Scan for the cell matching the given text and deliver its (X, Y) coordinate at center. 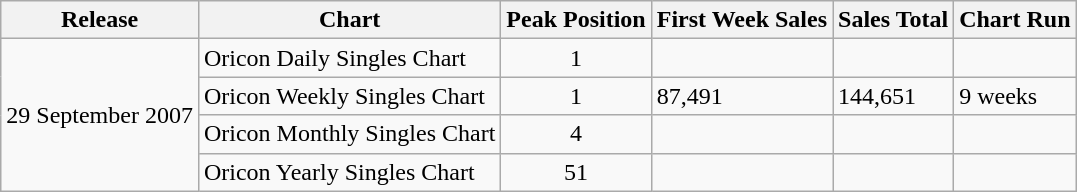
144,651 (894, 96)
51 (576, 172)
Oricon Weekly Singles Chart (349, 96)
Oricon Monthly Singles Chart (349, 134)
29 September 2007 (100, 115)
First Week Sales (742, 20)
9 weeks (1015, 96)
Oricon Daily Singles Chart (349, 58)
4 (576, 134)
87,491 (742, 96)
Peak Position (576, 20)
Sales Total (894, 20)
Oricon Yearly Singles Chart (349, 172)
Release (100, 20)
Chart (349, 20)
Chart Run (1015, 20)
